Return the [x, y] coordinate for the center point of the cell that contains the specified text.  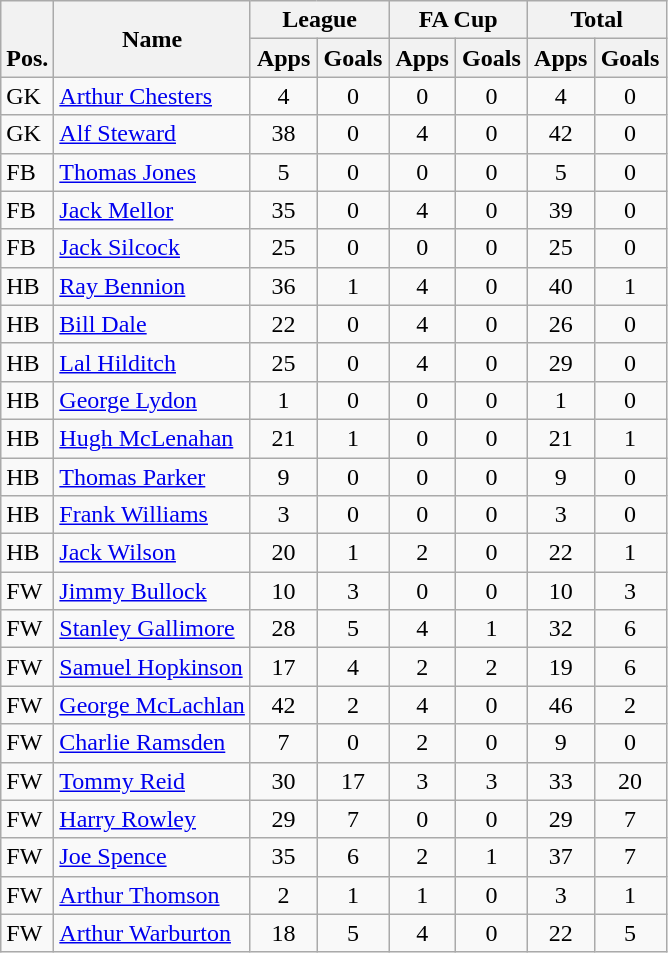
George McLachlan [152, 705]
26 [560, 324]
George Lydon [152, 400]
Joe Spence [152, 857]
46 [560, 705]
38 [284, 134]
Pos. [28, 39]
Total [596, 20]
League [320, 20]
Charlie Ramsden [152, 743]
36 [284, 286]
Frank Williams [152, 515]
39 [560, 210]
Jack Mellor [152, 210]
Hugh McLenahan [152, 438]
Thomas Jones [152, 172]
Tommy Reid [152, 781]
32 [560, 629]
40 [560, 286]
Arthur Thomson [152, 895]
33 [560, 781]
Harry Rowley [152, 819]
Jack Wilson [152, 553]
Arthur Warburton [152, 933]
Ray Bennion [152, 286]
Samuel Hopkinson [152, 667]
30 [284, 781]
Name [152, 39]
Lal Hilditch [152, 362]
Arthur Chesters [152, 96]
Alf Steward [152, 134]
18 [284, 933]
FA Cup [458, 20]
Jimmy Bullock [152, 591]
28 [284, 629]
Jack Silcock [152, 248]
Stanley Gallimore [152, 629]
Thomas Parker [152, 477]
19 [560, 667]
37 [560, 857]
Bill Dale [152, 324]
